Provide the (X, Y) coordinate of the cell's center where the given text is located.  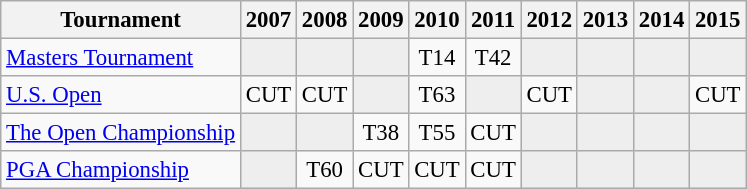
T63 (437, 95)
U.S. Open (121, 95)
T42 (493, 58)
2007 (268, 20)
2013 (605, 20)
The Open Championship (121, 133)
2014 (661, 20)
2015 (718, 20)
T55 (437, 133)
2011 (493, 20)
2009 (381, 20)
T14 (437, 58)
Tournament (121, 20)
2012 (549, 20)
T38 (381, 133)
PGA Championship (121, 170)
Masters Tournament (121, 58)
2008 (325, 20)
T60 (325, 170)
2010 (437, 20)
